From the cell containing the given text, extract its center point as [X, Y] coordinate. 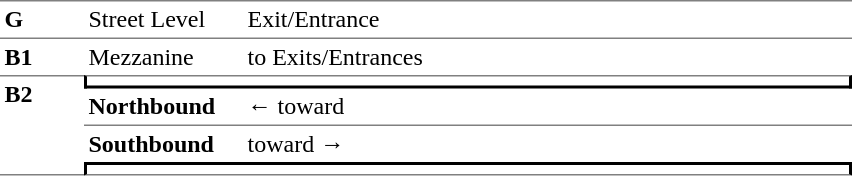
B1 [42, 57]
B2 [42, 125]
to Exits/Entrances [548, 57]
toward → [548, 144]
G [42, 19]
Street Level [164, 19]
Southbound [164, 144]
Mezzanine [164, 57]
Exit/Entrance [548, 19]
Northbound [164, 107]
← toward [548, 107]
